Return (X, Y) of the center of cell containing provided text 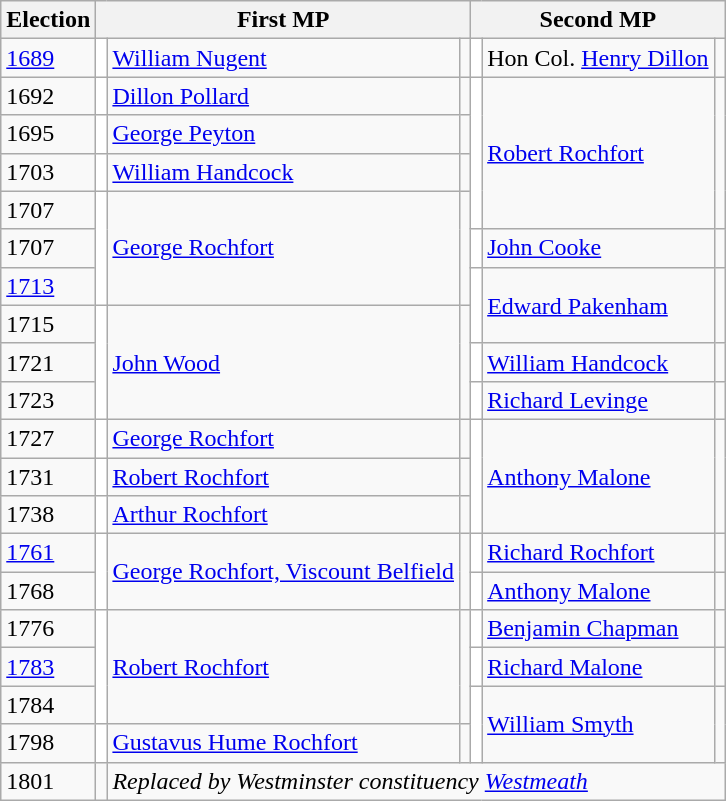
1776 (48, 629)
1713 (48, 286)
George Peyton (284, 134)
William Nugent (284, 58)
John Wood (284, 362)
1689 (48, 58)
1768 (48, 591)
1721 (48, 362)
First MP (284, 20)
John Cooke (598, 248)
1715 (48, 324)
1761 (48, 553)
1703 (48, 172)
Arthur Rochfort (284, 515)
Replaced by Westminster constituency Westmeath (416, 781)
William Smyth (598, 724)
1798 (48, 743)
Richard Levinge (598, 400)
Benjamin Chapman (598, 629)
1692 (48, 96)
1801 (48, 781)
Hon Col. Henry Dillon (598, 58)
1731 (48, 477)
1695 (48, 134)
George Rochfort, Viscount Belfield (284, 572)
Richard Rochfort (598, 553)
Second MP (598, 20)
1727 (48, 438)
Gustavus Hume Rochfort (284, 743)
1784 (48, 705)
1783 (48, 667)
1738 (48, 515)
Richard Malone (598, 667)
1723 (48, 400)
Dillon Pollard (284, 96)
Election (48, 20)
Edward Pakenham (598, 305)
